For the text-containing cell, return its midpoint in [x, y] coordinate format. 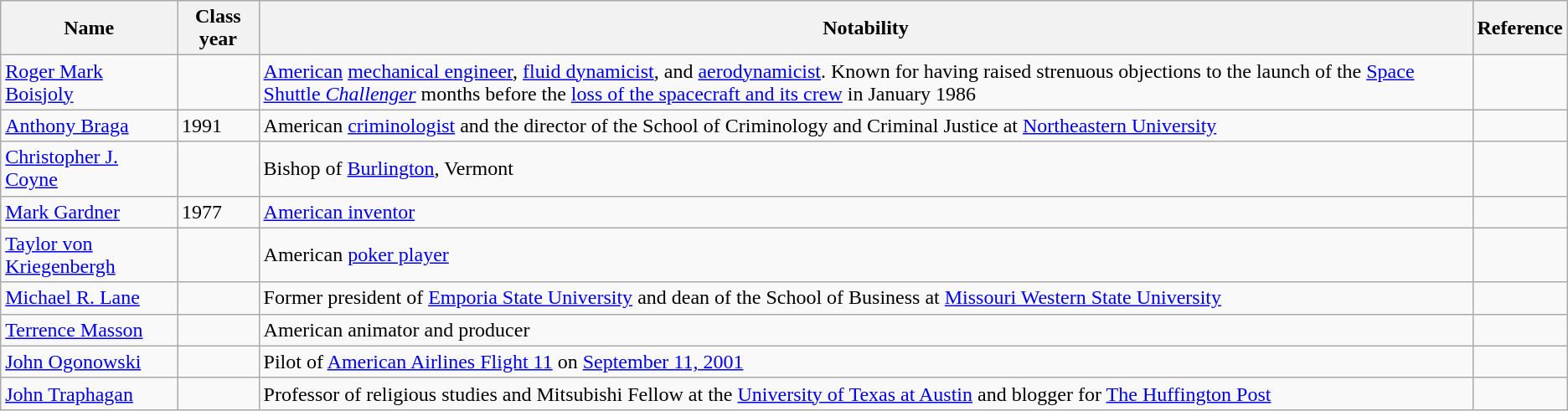
1977 [218, 212]
Anthony Braga [89, 126]
Pilot of American Airlines Flight 11 on September 11, 2001 [866, 362]
Taylor von Kriegenbergh [89, 254]
American inventor [866, 212]
American animator and producer [866, 330]
1991 [218, 126]
American criminologist and the director of the School of Criminology and Criminal Justice at Northeastern University [866, 126]
Terrence Masson [89, 330]
Christopher J. Coyne [89, 169]
Professor of religious studies and Mitsubishi Fellow at the University of Texas at Austin and blogger for The Huffington Post [866, 393]
American poker player [866, 254]
Reference [1519, 28]
Former president of Emporia State University and dean of the School of Business at Missouri Western State University [866, 298]
Name [89, 28]
Roger Mark Boisjoly [89, 82]
Bishop of Burlington, Vermont [866, 169]
John Traphagan [89, 393]
Michael R. Lane [89, 298]
Notability [866, 28]
Class year [218, 28]
Mark Gardner [89, 212]
John Ogonowski [89, 362]
